Detect which cell encompasses the target text, then output its [x, y] center coordinate. 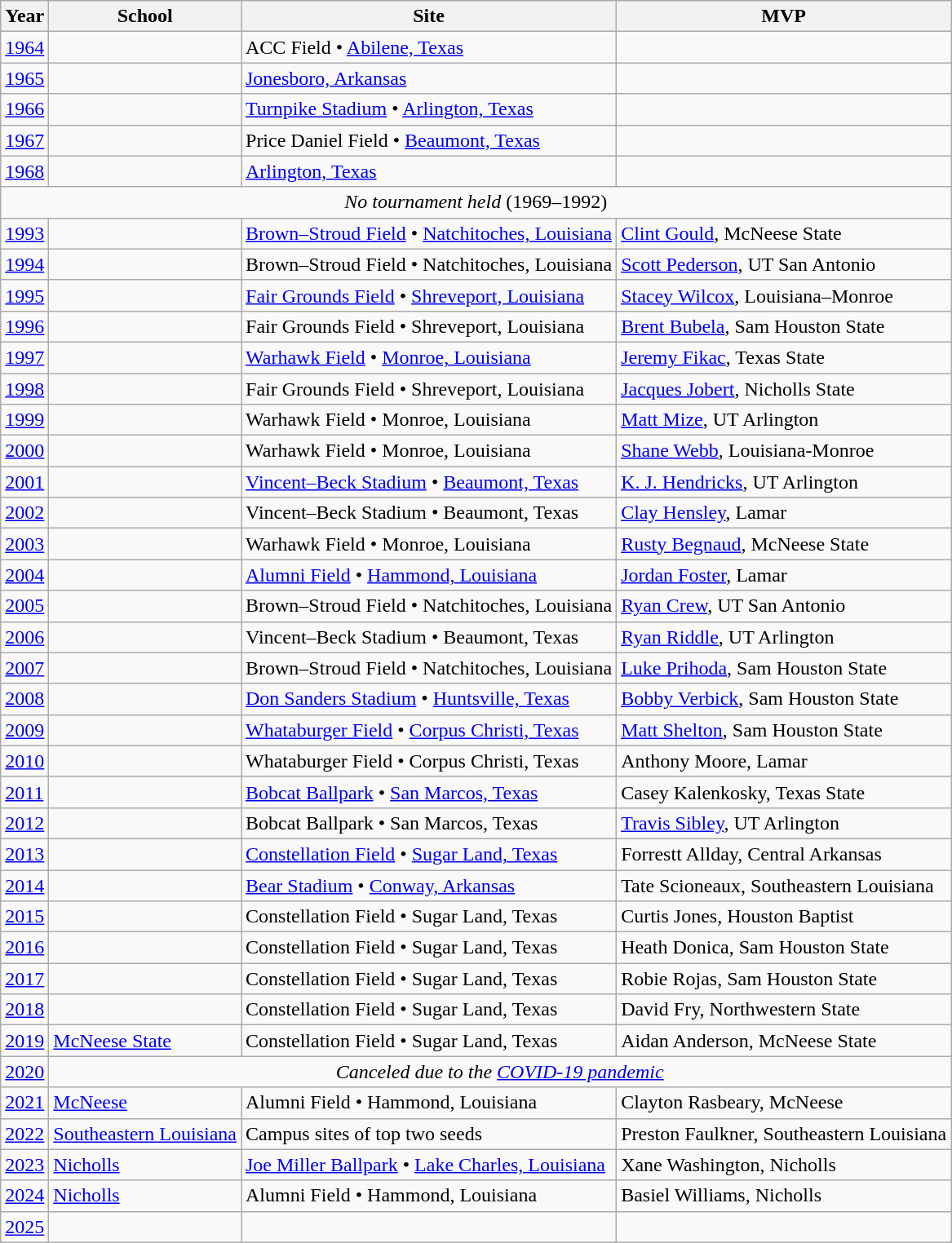
2001 [24, 482]
Casey Kalenkosky, Texas State [784, 792]
Aidan Anderson, McNeese State [784, 1041]
1993 [24, 233]
Don Sanders Stadium • Huntsville, Texas [429, 699]
Site [429, 16]
Robie Rojas, Sam Houston State [784, 979]
Matt Mize, UT Arlington [784, 420]
1997 [24, 357]
Jonesboro, Arkansas [429, 78]
2011 [24, 792]
David Fry, Northwestern State [784, 1010]
1998 [24, 389]
1964 [24, 47]
2012 [24, 823]
Campus sites of top two seeds [429, 1134]
Clayton Rasbeary, McNeese [784, 1103]
Anthony Moore, Lamar [784, 761]
2019 [24, 1041]
Jordan Foster, Lamar [784, 575]
Scott Pederson, UT San Antonio [784, 264]
2021 [24, 1103]
Rusty Begnaud, McNeese State [784, 544]
Matt Shelton, Sam Houston State [784, 730]
2022 [24, 1134]
Xane Washington, Nicholls [784, 1165]
2006 [24, 637]
2008 [24, 699]
2007 [24, 668]
2015 [24, 917]
Luke Prihoda, Sam Houston State [784, 668]
Stacey Wilcox, Louisiana–Monroe [784, 295]
Brent Bubela, Sam Houston State [784, 326]
Clay Hensley, Lamar [784, 513]
2017 [24, 979]
2003 [24, 544]
2002 [24, 513]
Southeastern Louisiana [145, 1134]
No tournament held (1969–1992) [476, 202]
Turnpike Stadium • Arlington, Texas [429, 109]
2000 [24, 451]
Curtis Jones, Houston Baptist [784, 917]
2024 [24, 1196]
Price Daniel Field • Beaumont, Texas [429, 140]
2010 [24, 761]
Jeremy Fikac, Texas State [784, 357]
Ryan Crew, UT San Antonio [784, 606]
K. J. Hendricks, UT Arlington [784, 482]
1967 [24, 140]
1995 [24, 295]
2004 [24, 575]
MVP [784, 16]
2009 [24, 730]
Year [24, 16]
McNeese State [145, 1041]
Ryan Riddle, UT Arlington [784, 637]
Bobby Verbick, Sam Houston State [784, 699]
1965 [24, 78]
Joe Miller Ballpark • Lake Charles, Louisiana [429, 1165]
Travis Sibley, UT Arlington [784, 823]
1996 [24, 326]
2023 [24, 1165]
1999 [24, 420]
2016 [24, 948]
Forrestt Allday, Central Arkansas [784, 854]
1994 [24, 264]
2025 [24, 1227]
2014 [24, 885]
Jacques Jobert, Nicholls State [784, 389]
School [145, 16]
Preston Faulkner, Southeastern Louisiana [784, 1134]
Clint Gould, McNeese State [784, 233]
2013 [24, 854]
2018 [24, 1010]
2005 [24, 606]
Heath Donica, Sam Houston State [784, 948]
Shane Webb, Louisiana-Monroe [784, 451]
ACC Field • Abilene, Texas [429, 47]
Arlington, Texas [429, 171]
1968 [24, 171]
Basiel Williams, Nicholls [784, 1196]
Tate Scioneaux, Southeastern Louisiana [784, 885]
2020 [24, 1072]
McNeese [145, 1103]
Canceled due to the COVID-19 pandemic [500, 1072]
Bear Stadium • Conway, Arkansas [429, 885]
1966 [24, 109]
